Detect which cell encompasses the target text, then output its [x, y] center coordinate. 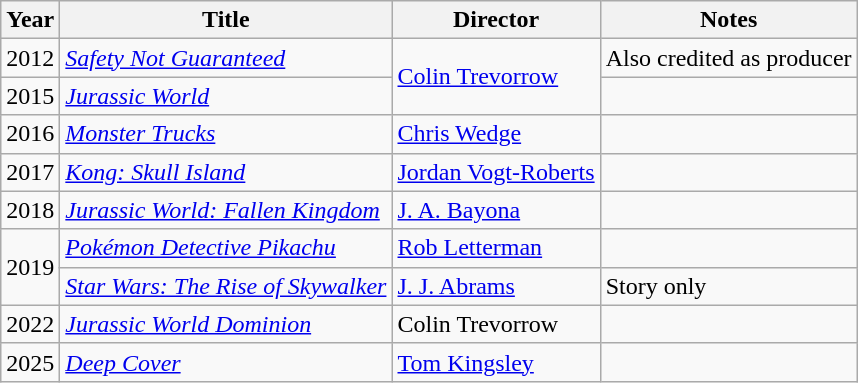
Year [30, 20]
Notes [728, 20]
Pokémon Detective Pikachu [226, 248]
Rob Letterman [496, 248]
2025 [30, 362]
2018 [30, 210]
Story only [728, 286]
2015 [30, 96]
Chris Wedge [496, 134]
Tom Kingsley [496, 362]
Safety Not Guaranteed [226, 58]
2019 [30, 267]
J. A. Bayona [496, 210]
Jurassic World [226, 96]
Monster Trucks [226, 134]
Also credited as producer [728, 58]
2016 [30, 134]
2012 [30, 58]
Jurassic World Dominion [226, 324]
2022 [30, 324]
Jordan Vogt-Roberts [496, 172]
Jurassic World: Fallen Kingdom [226, 210]
Director [496, 20]
J. J. Abrams [496, 286]
Deep Cover [226, 362]
Kong: Skull Island [226, 172]
2017 [30, 172]
Star Wars: The Rise of Skywalker [226, 286]
Title [226, 20]
